Search for the cell housing the specified text and yield its [x, y] center coordinate. 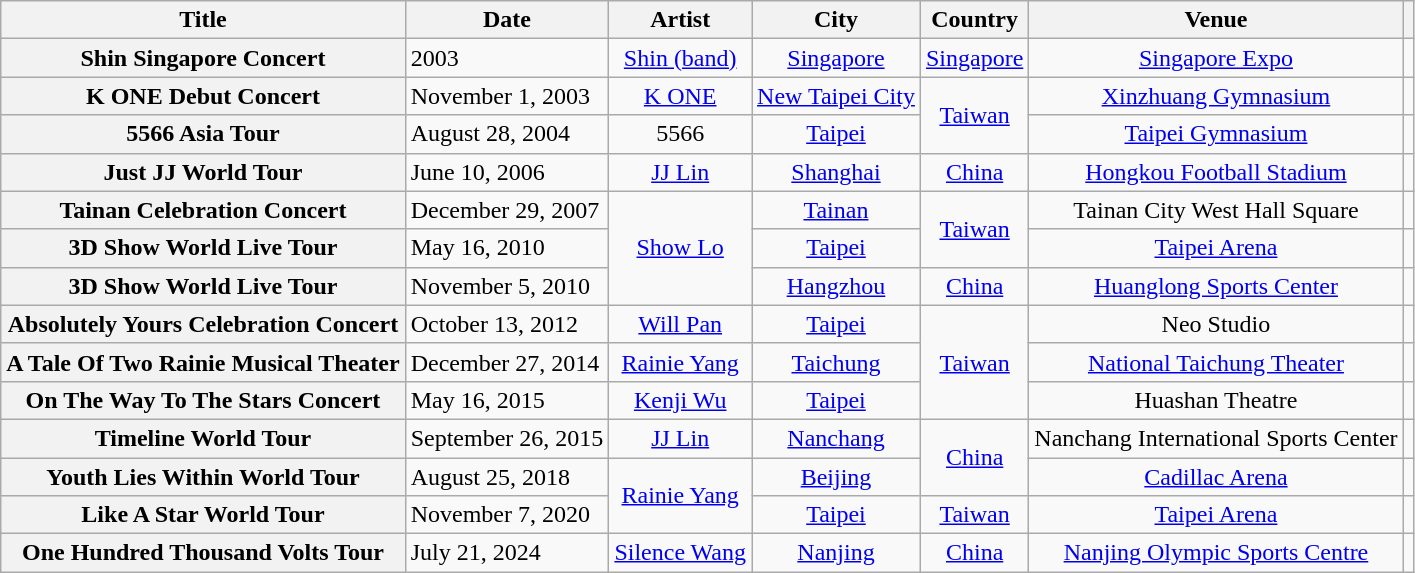
K ONE [680, 96]
December 29, 2007 [507, 210]
Country [974, 20]
City [836, 20]
Nanjing Olympic Sports Centre [1216, 553]
One Hundred Thousand Volts Tour [203, 553]
Taichung [836, 362]
Hangzhou [836, 286]
Venue [1216, 20]
August 28, 2004 [507, 134]
Nanjing [836, 553]
October 13, 2012 [507, 324]
Nanchang International Sports Center [1216, 438]
Beijing [836, 477]
November 5, 2010 [507, 286]
December 27, 2014 [507, 362]
Cadillac Arena [1216, 477]
Xinzhuang Gymnasium [1216, 96]
Neo Studio [1216, 324]
Will Pan [680, 324]
Silence Wang [680, 553]
Timeline World Tour [203, 438]
Tainan City West Hall Square [1216, 210]
Taipei Gymnasium [1216, 134]
Kenji Wu [680, 400]
November 1, 2003 [507, 96]
Shanghai [836, 172]
July 21, 2024 [507, 553]
June 10, 2006 [507, 172]
5566 Asia Tour [203, 134]
Hongkou Football Stadium [1216, 172]
September 26, 2015 [507, 438]
Just JJ World Tour [203, 172]
Absolutely Yours Celebration Concert [203, 324]
Like A Star World Tour [203, 515]
November 7, 2020 [507, 515]
2003 [507, 58]
National Taichung Theater [1216, 362]
Title [203, 20]
Shin (band) [680, 58]
Show Lo [680, 248]
Singapore Expo [1216, 58]
New Taipei City [836, 96]
On The Way To The Stars Concert [203, 400]
Nanchang [836, 438]
Tainan Celebration Concert [203, 210]
Artist [680, 20]
Shin Singapore Concert [203, 58]
Youth Lies Within World Tour [203, 477]
May 16, 2010 [507, 248]
Huanglong Sports Center [1216, 286]
August 25, 2018 [507, 477]
Date [507, 20]
5566 [680, 134]
K ONE Debut Concert [203, 96]
Huashan Theatre [1216, 400]
May 16, 2015 [507, 400]
Tainan [836, 210]
A Tale Of Two Rainie Musical Theater [203, 362]
